Scan for the cell matching the given text and deliver its [x, y] coordinate at center. 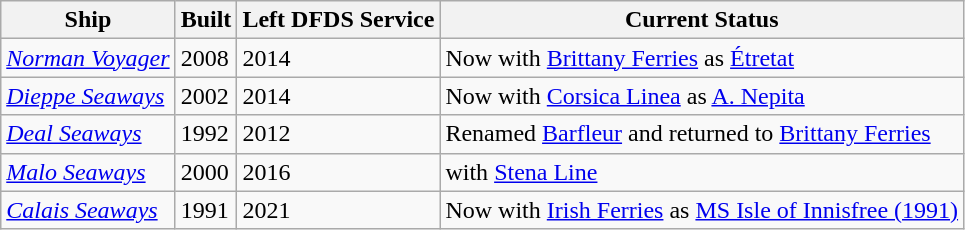
Now with Brittany Ferries as Étretat [702, 58]
Calais Seaways [88, 210]
Now with Irish Ferries as MS Isle of Innisfree (1991) [702, 210]
Built [206, 20]
2016 [338, 172]
Now with Corsica Linea as A. Nepita [702, 96]
2002 [206, 96]
Current Status [702, 20]
2021 [338, 210]
Renamed Barfleur and returned to Brittany Ferries [702, 134]
1992 [206, 134]
2012 [338, 134]
Left DFDS Service [338, 20]
Ship [88, 20]
Malo Seaways [88, 172]
Deal Seaways [88, 134]
2000 [206, 172]
1991 [206, 210]
2008 [206, 58]
Dieppe Seaways [88, 96]
with Stena Line [702, 172]
Norman Voyager [88, 58]
